From the cell containing the given text, extract its center point as [X, Y] coordinate. 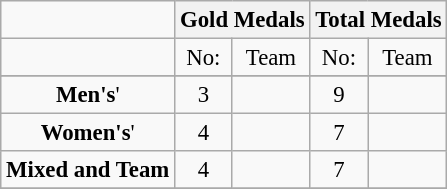
Total Medals [378, 20]
Men's' [88, 95]
Mixed and Team [88, 170]
Gold Medals [242, 20]
9 [339, 95]
3 [204, 95]
Women's' [88, 133]
